Extract the [X, Y] coordinate from the center of the cell holding the provided text.  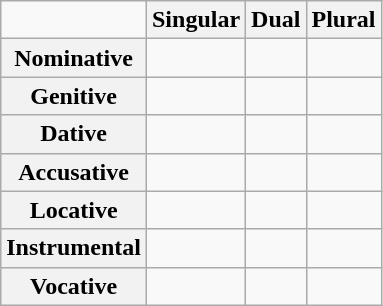
Singular [196, 20]
Dative [74, 134]
Locative [74, 210]
Genitive [74, 96]
Instrumental [74, 248]
Nominative [74, 58]
Accusative [74, 172]
Plural [344, 20]
Dual [276, 20]
Vocative [74, 286]
